Search for the cell housing the specified text and yield its [X, Y] center coordinate. 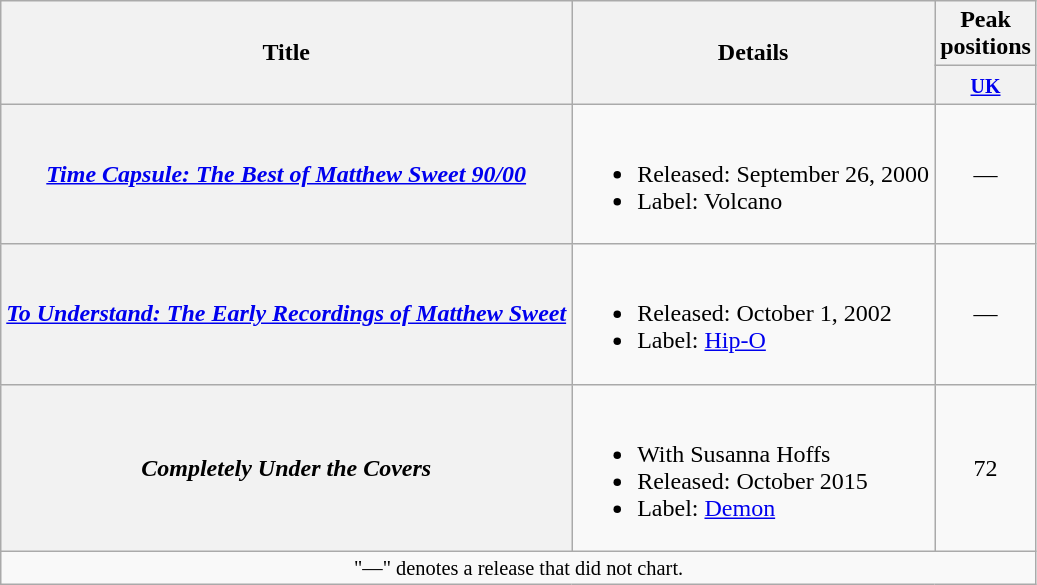
With Susanna HoffsReleased: October 2015Label: Demon [754, 468]
Released: October 1, 2002Label: Hip-O [754, 314]
To Understand: The Early Recordings of Matthew Sweet [286, 314]
Peak positions [986, 34]
UK [986, 85]
Released: September 26, 2000Label: Volcano [754, 174]
Details [754, 52]
Title [286, 52]
Time Capsule: The Best of Matthew Sweet 90/00 [286, 174]
72 [986, 468]
"—" denotes a release that did not chart. [519, 568]
Completely Under the Covers [286, 468]
